Return [x, y] of the center of cell containing provided text 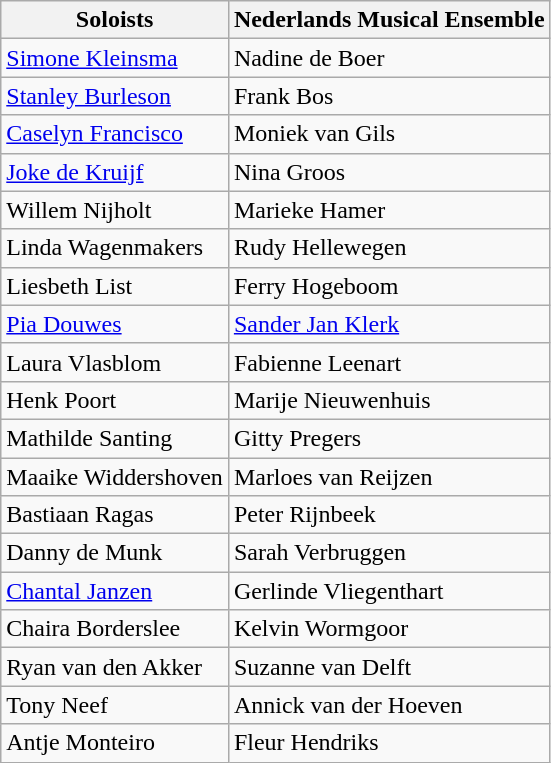
Fleur Hendriks [389, 743]
Marije Nieuwenhuis [389, 400]
Sarah Verbruggen [389, 553]
Rudy Hellewegen [389, 248]
Gitty Pregers [389, 438]
Linda Wagenmakers [115, 248]
Maaike Widdershoven [115, 477]
Fabienne Leenart [389, 362]
Nadine de Boer [389, 58]
Suzanne van Delft [389, 667]
Tony Neef [115, 705]
Gerlinde Vliegenthart [389, 591]
Ferry Hogeboom [389, 286]
Mathilde Santing [115, 438]
Danny de Munk [115, 553]
Annick van der Hoeven [389, 705]
Marieke Hamer [389, 210]
Joke de Kruijf [115, 172]
Sander Jan Klerk [389, 324]
Caselyn Francisco [115, 134]
Frank Bos [389, 96]
Nina Groos [389, 172]
Antje Monteiro [115, 743]
Peter Rijnbeek [389, 515]
Kelvin Wormgoor [389, 629]
Henk Poort [115, 400]
Ryan van den Akker [115, 667]
Moniek van Gils [389, 134]
Pia Douwes [115, 324]
Willem Nijholt [115, 210]
Laura Vlasblom [115, 362]
Soloists [115, 20]
Liesbeth List [115, 286]
Simone Kleinsma [115, 58]
Chaira Borderslee [115, 629]
Bastiaan Ragas [115, 515]
Stanley Burleson [115, 96]
Marloes van Reijzen [389, 477]
Nederlands Musical Ensemble [389, 20]
Chantal Janzen [115, 591]
